For the text-containing cell, return its midpoint in (X, Y) coordinate format. 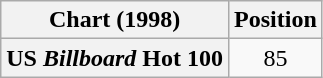
Chart (1998) (115, 20)
Position (276, 20)
US Billboard Hot 100 (115, 58)
85 (276, 58)
